Identify which cell holds the provided text, then report its [x, y] central coordinate. 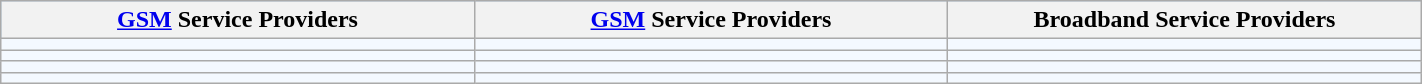
Broadband Service Providers [1185, 20]
